Capture the cell that displays the provided text and extract its [x, y] central coordinate. 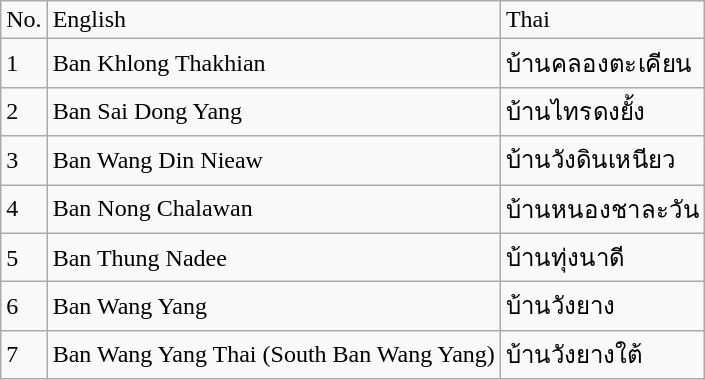
Ban Nong Chalawan [274, 208]
บ้านวังดินเหนียว [602, 160]
6 [24, 306]
7 [24, 354]
No. [24, 20]
บ้านวังยาง [602, 306]
2 [24, 112]
บ้านทุ่งนาดี [602, 258]
บ้านคลองตะเคียน [602, 64]
Ban Thung Nadee [274, 258]
English [274, 20]
Ban Khlong Thakhian [274, 64]
Thai [602, 20]
Ban Wang Din Nieaw [274, 160]
Ban Wang Yang [274, 306]
1 [24, 64]
บ้านวังยางใต้ [602, 354]
บ้านไทรดงยั้ง [602, 112]
3 [24, 160]
5 [24, 258]
Ban Sai Dong Yang [274, 112]
Ban Wang Yang Thai (South Ban Wang Yang) [274, 354]
4 [24, 208]
บ้านหนองชาละวัน [602, 208]
